Detect which cell encompasses the target text, then output its [X, Y] center coordinate. 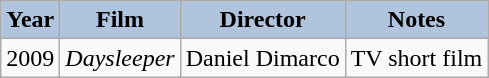
Director [262, 20]
Year [30, 20]
2009 [30, 58]
Daniel Dimarco [262, 58]
TV short film [416, 58]
Film [120, 20]
Notes [416, 20]
Daysleeper [120, 58]
